For the text-containing cell, return its midpoint in [x, y] coordinate format. 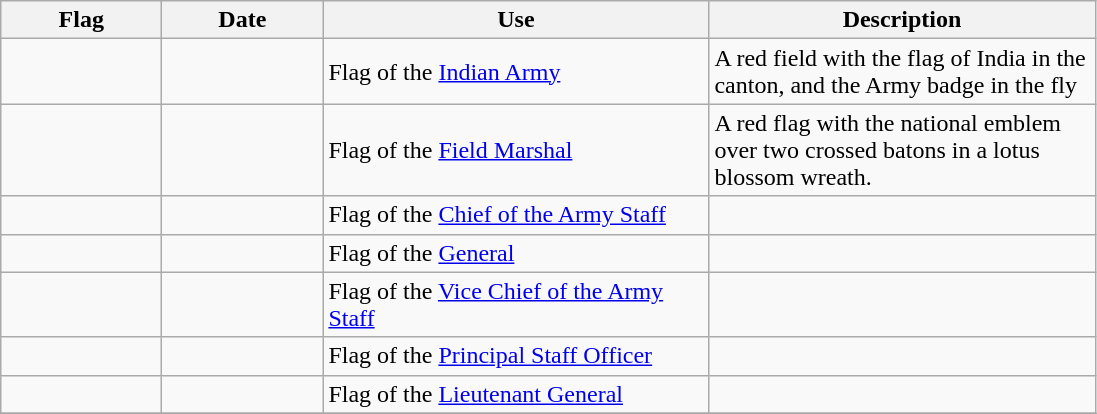
A red field with the flag of India in the canton, and the Army badge in the fly [902, 72]
Date [242, 20]
Flag of the Chief of the Army Staff [516, 215]
Flag of the Indian Army [516, 72]
Use [516, 20]
Flag of the General [516, 253]
Flag of the Field Marshal [516, 150]
Description [902, 20]
Flag of the Lieutenant General [516, 394]
Flag of the Vice Chief of the Army Staff [516, 304]
A red flag with the national emblem over two crossed batons in a lotus blossom wreath. [902, 150]
Flag [82, 20]
Flag of the Principal Staff Officer [516, 356]
